Scan for the cell matching the given text and deliver its [x, y] coordinate at center. 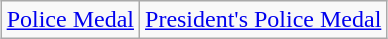
President's Police Medal [264, 20]
Police Medal [70, 20]
